Output the [X, Y] coordinate of the center of the cell containing the given text.  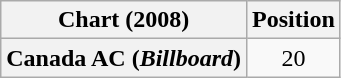
20 [294, 58]
Canada AC (Billboard) [124, 58]
Chart (2008) [124, 20]
Position [294, 20]
